Locate the cell with the specified text and output its [X, Y] center coordinate. 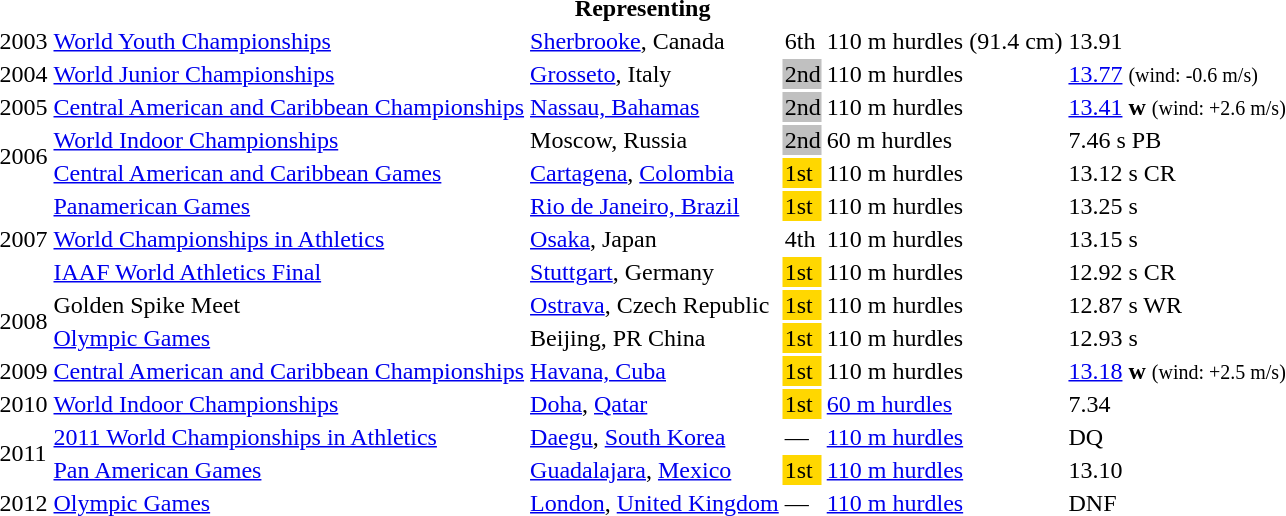
Doha, Qatar [655, 404]
Olympic Games [289, 338]
Beijing, PR China [655, 338]
Daegu, South Korea [655, 437]
— [802, 437]
Grosseto, Italy [655, 74]
Nassau, Bahamas [655, 107]
World Youth Championships [289, 41]
Havana, Cuba [655, 371]
Sherbrooke, Canada [655, 41]
4th [802, 239]
Osaka, Japan [655, 239]
World Championships in Athletics [289, 239]
Ostrava, Czech Republic [655, 305]
Panamerican Games [289, 206]
Golden Spike Meet [289, 305]
Moscow, Russia [655, 140]
Stuttgart, Germany [655, 272]
110 m hurdles (91.4 cm) [944, 41]
World Junior Championships [289, 74]
Central American and Caribbean Games [289, 173]
Rio de Janeiro, Brazil [655, 206]
Pan American Games [289, 470]
IAAF World Athletics Final [289, 272]
Cartagena, Colombia [655, 173]
2011 World Championships in Athletics [289, 437]
Guadalajara, Mexico [655, 470]
6th [802, 41]
